Determine the (X, Y) coordinate at the center of the cell enclosing the given text.  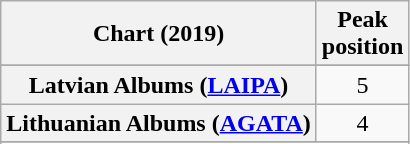
Chart (2019) (159, 34)
4 (362, 123)
Lithuanian Albums (AGATA) (159, 123)
Peakposition (362, 34)
Latvian Albums (LAIPA) (159, 85)
5 (362, 85)
